Identify which cell holds the provided text, then report its (x, y) central coordinate. 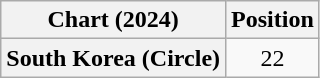
22 (273, 58)
Chart (2024) (114, 20)
Position (273, 20)
South Korea (Circle) (114, 58)
